Locate the cell with the specified text and output its (X, Y) center coordinate. 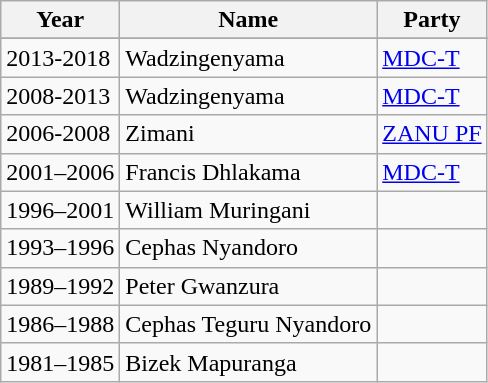
2008-2013 (60, 96)
Name (248, 20)
Cephas Nyandoro (248, 248)
Party (432, 20)
Francis Dhlakama (248, 172)
Bizek Mapuranga (248, 362)
1993–1996 (60, 248)
2013-2018 (60, 58)
2006-2008 (60, 134)
1986–1988 (60, 324)
1989–1992 (60, 286)
ZANU PF (432, 134)
Peter Gwanzura (248, 286)
1981–1985 (60, 362)
Cephas Teguru Nyandoro (248, 324)
1996–2001 (60, 210)
Zimani (248, 134)
Year (60, 20)
William Muringani (248, 210)
2001–2006 (60, 172)
